Find where the given text appears and provide that cell's center as [X, Y] coordinate. 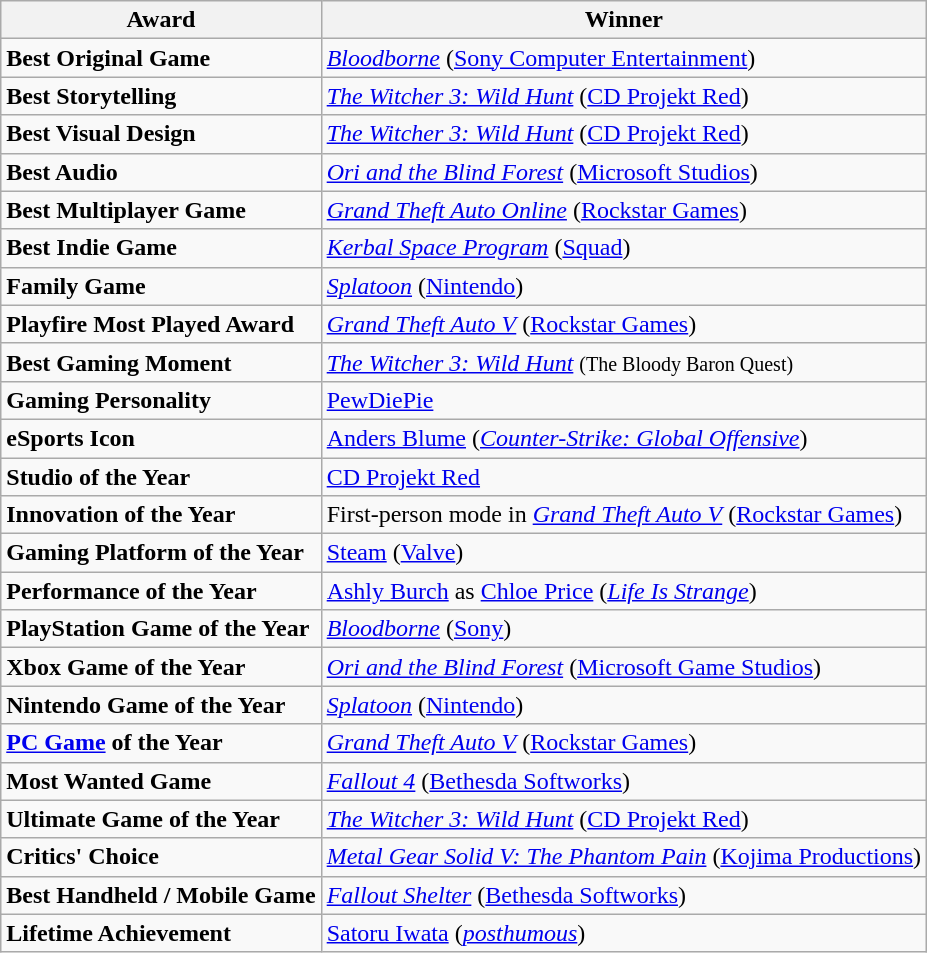
Bloodborne (Sony Computer Entertainment) [624, 58]
Grand Theft Auto Online (Rockstar Games) [624, 210]
Best Indie Game [161, 248]
PC Game of the Year [161, 743]
Studio of the Year [161, 477]
Innovation of the Year [161, 515]
Best Gaming Moment [161, 362]
Bloodborne (Sony) [624, 629]
First-person mode in Grand Theft Auto V (Rockstar Games) [624, 515]
eSports Icon [161, 438]
The Witcher 3: Wild Hunt (The Bloody Baron Quest) [624, 362]
Playfire Most Played Award [161, 324]
CD Projekt Red [624, 477]
Metal Gear Solid V: The Phantom Pain (Kojima Productions) [624, 857]
Best Audio [161, 172]
Ashly Burch as Chloe Price (Life Is Strange) [624, 591]
Xbox Game of the Year [161, 667]
Most Wanted Game [161, 781]
Best Storytelling [161, 96]
Winner [624, 20]
Ultimate Game of the Year [161, 819]
Anders Blume (Counter-Strike: Global Offensive) [624, 438]
Best Handheld / Mobile Game [161, 895]
PewDiePie [624, 400]
Ori and the Blind Forest (Microsoft Game Studios) [624, 667]
Steam (Valve) [624, 553]
Ori and the Blind Forest (Microsoft Studios) [624, 172]
Award [161, 20]
Family Game [161, 286]
Fallout 4 (Bethesda Softworks) [624, 781]
Best Original Game [161, 58]
Satoru Iwata (posthumous) [624, 933]
Nintendo Game of the Year [161, 705]
Best Multiplayer Game [161, 210]
Kerbal Space Program (Squad) [624, 248]
Gaming Personality [161, 400]
Best Visual Design [161, 134]
Lifetime Achievement [161, 933]
Critics' Choice [161, 857]
PlayStation Game of the Year [161, 629]
Gaming Platform of the Year [161, 553]
Performance of the Year [161, 591]
Fallout Shelter (Bethesda Softworks) [624, 895]
